From the cell containing the given text, extract its center point as (X, Y) coordinate. 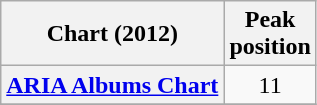
11 (270, 85)
Peakposition (270, 34)
Chart (2012) (112, 34)
ARIA Albums Chart (112, 85)
